For the text-containing cell, return its midpoint in (X, Y) coordinate format. 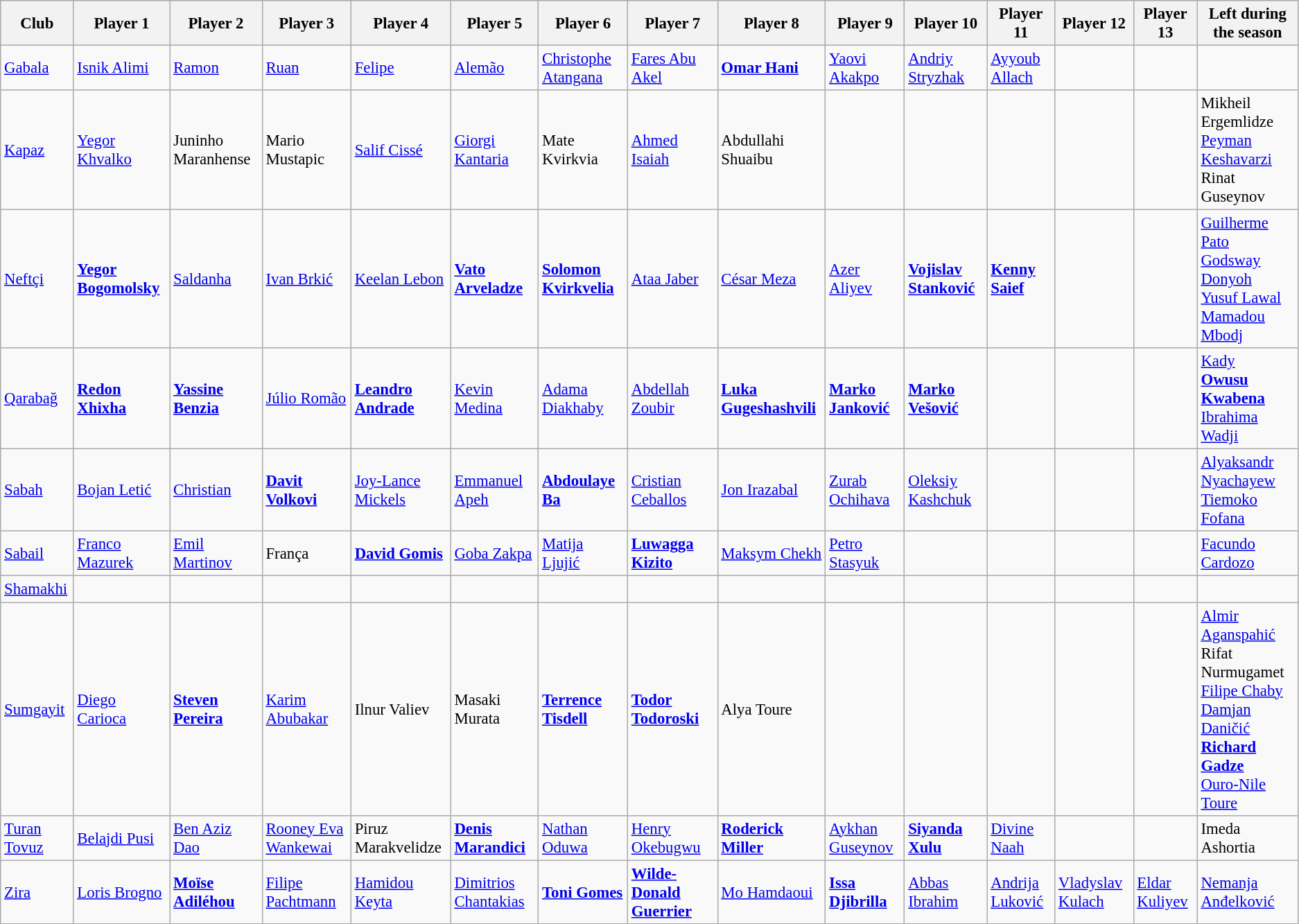
Bojan Letić (122, 491)
Nathan Oduwa (584, 837)
Player 2 (216, 24)
Player 10 (945, 24)
Facundo Cardozo (1248, 553)
Petro Stasyuk (865, 553)
Franco Mazurek (122, 553)
Loris Brogno (122, 892)
Moïse Adiléhou (216, 892)
Sabail (37, 553)
Kevin Medina (495, 399)
Vladyslav Kulach (1094, 892)
Player 4 (401, 24)
Mate Kvirkvia (584, 150)
Sabah (37, 491)
Ivan Brkić (306, 279)
Juninho Maranhense (216, 150)
Abdoulaye Ba (584, 491)
Maksym Chekh (771, 553)
Terrence Tisdell (584, 709)
Nemanja Anđelković (1248, 892)
Masaki Murata (495, 709)
Zira (37, 892)
Toni Gomes (584, 892)
Luka Gugeshashvili (771, 399)
Fares Abu Akel (672, 68)
França (306, 553)
Abdellah Zoubir (672, 399)
Belajdi Pusi (122, 837)
Júlio Romão (306, 399)
Turan Tovuz (37, 837)
Player 1 (122, 24)
Andrija Luković (1021, 892)
Ayyoub Allach (1021, 68)
Denis Marandici (495, 837)
Roderick Miller (771, 837)
Saldanha (216, 279)
Almir Aganspahić Rifat Nurmugamet Filipe Chaby Damjan Daničić Richard Gadze Ouro-Nile Toure (1248, 709)
Divine Naah (1021, 837)
Ramon (216, 68)
Neftçi (37, 279)
Leandro Andrade (401, 399)
Qarabağ (37, 399)
Siyanda Xulu (945, 837)
Christian (216, 491)
Redon Xhixha (122, 399)
Azer Aliyev (865, 279)
Emmanuel Apeh (495, 491)
Keelan Lebon (401, 279)
Abdullahi Shuaibu (771, 150)
Wilde-Donald Guerrier (672, 892)
César Meza (771, 279)
Marko Janković (865, 399)
Aykhan Guseynov (865, 837)
Yaovi Akakpo (865, 68)
Yegor Khvalko (122, 150)
Omar Hani (771, 68)
Player 5 (495, 24)
Player 7 (672, 24)
Guilherme Pato Godsway Donyoh Yusuf Lawal Mamadou Mbodj (1248, 279)
Hamidou Keyta (401, 892)
Rooney Eva Wankewai (306, 837)
Piruz Marakvelidze (401, 837)
Imeda Ashortia (1248, 837)
Eldar Kuliyev (1165, 892)
Marko Vešović (945, 399)
Matija Ljujić (584, 553)
Goba Zakpa (495, 553)
Left during the season (1248, 24)
Alemão (495, 68)
Joy-Lance Mickels (401, 491)
Player 12 (1094, 24)
Mo Hamdaoui (771, 892)
Ahmed Isaiah (672, 150)
Oleksiy Kashchuk (945, 491)
Ben Aziz Dao (216, 837)
Davit Volkovi (306, 491)
Player 8 (771, 24)
Emil Martinov (216, 553)
Todor Todoroski (672, 709)
Jon Irazabal (771, 491)
Diego Carioca (122, 709)
Mario Mustapic (306, 150)
Player 11 (1021, 24)
Kenny Saief (1021, 279)
Issa Djibrilla (865, 892)
Dimitrios Chantakias (495, 892)
Luwagga Kizito (672, 553)
Vojislav Stanković (945, 279)
Yassine Benzia (216, 399)
Felipe (401, 68)
Ruan (306, 68)
Player 13 (1165, 24)
Player 3 (306, 24)
Player 9 (865, 24)
Christophe Atangana (584, 68)
Andriy Stryzhak (945, 68)
Vato Arveladze (495, 279)
Gabala (37, 68)
Ataa Jaber (672, 279)
David Gomis (401, 553)
Adama Diakhaby (584, 399)
Cristian Ceballos (672, 491)
Kapaz (37, 150)
Karim Abubakar (306, 709)
Player 6 (584, 24)
Club (37, 24)
Henry Okebugwu (672, 837)
Abbas Ibrahim (945, 892)
Giorgi Kantaria (495, 150)
Yegor Bogomolsky (122, 279)
Isnik Alimi (122, 68)
Zurab Ochihava (865, 491)
Ilnur Valiev (401, 709)
Alya Toure (771, 709)
Salif Cissé (401, 150)
Shamakhi (37, 589)
Mikheil Ergemlidze Peyman Keshavarzi Rinat Guseynov (1248, 150)
Solomon Kvirkvelia (584, 279)
Filipe Pachtmann (306, 892)
Sumgayit (37, 709)
Kady Owusu Kwabena Ibrahima Wadji (1248, 399)
Steven Pereira (216, 709)
Alyaksandr Nyachayew Tiemoko Fofana (1248, 491)
